Find where the given text appears and provide that cell's center as [X, Y] coordinate. 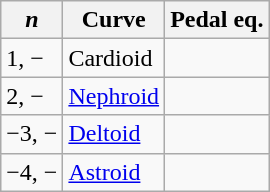
Curve [114, 20]
Nephroid [114, 96]
−3, − [32, 134]
n [32, 20]
1, − [32, 58]
−4, − [32, 172]
Astroid [114, 172]
2, − [32, 96]
Pedal eq. [217, 20]
Deltoid [114, 134]
Cardioid [114, 58]
